Return [x, y] of the center of cell containing provided text 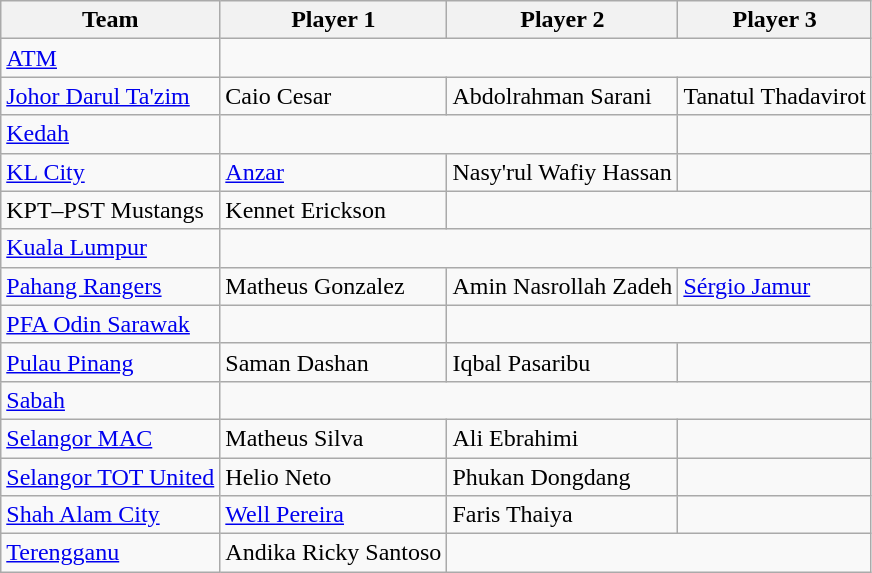
Terengganu [110, 553]
Nasy'rul Wafiy Hassan [562, 172]
Kedah [110, 134]
Player 2 [562, 20]
KPT–PST Mustangs [110, 210]
Ali Ebrahimi [562, 438]
KL City [110, 172]
Phukan Dongdang [562, 477]
Sérgio Jamur [775, 286]
Team [110, 20]
PFA Odin Sarawak [110, 324]
Saman Dashan [334, 362]
Amin Nasrollah Zadeh [562, 286]
Abdolrahman Sarani [562, 96]
Well Pereira [334, 515]
Tanatul Thadavirot [775, 96]
Helio Neto [334, 477]
Johor Darul Ta'zim [110, 96]
Sabah [110, 400]
Player 3 [775, 20]
Pulau Pinang [110, 362]
Matheus Gonzalez [334, 286]
Selangor MAC [110, 438]
Anzar [334, 172]
Matheus Silva [334, 438]
Caio Cesar [334, 96]
Faris Thaiya [562, 515]
Shah Alam City [110, 515]
Iqbal Pasaribu [562, 362]
Selangor TOT United [110, 477]
Pahang Rangers [110, 286]
Kuala Lumpur [110, 248]
Kennet Erickson [334, 210]
ATM [110, 58]
Andika Ricky Santoso [334, 553]
Player 1 [334, 20]
